Capture the cell that displays the provided text and extract its (x, y) central coordinate. 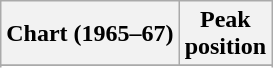
Chart (1965–67) (90, 34)
Peakposition (225, 34)
